Determine the [X, Y] coordinate at the center of the cell enclosing the given text.  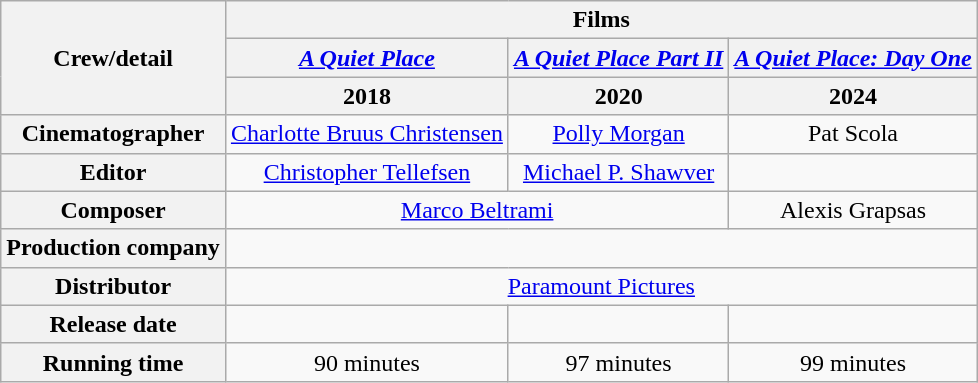
Christopher Tellefsen [366, 172]
Marco Beltrami [476, 210]
Release date [114, 324]
2018 [366, 96]
Paramount Pictures [601, 286]
Running time [114, 362]
90 minutes [366, 362]
Polly Morgan [618, 134]
Michael P. Shawver [618, 172]
97 minutes [618, 362]
2024 [853, 96]
Production company [114, 248]
99 minutes [853, 362]
2020 [618, 96]
A Quiet Place Part II [618, 58]
A Quiet Place [366, 58]
Distributor [114, 286]
Charlotte Bruus Christensen [366, 134]
Films [601, 20]
Editor [114, 172]
Crew/detail [114, 58]
Pat Scola [853, 134]
Alexis Grapsas [853, 210]
A Quiet Place: Day One [853, 58]
Cinematographer [114, 134]
Composer [114, 210]
